Pinpoint the cell where the given text exists, returning its (x, y) midpoint coordinate. 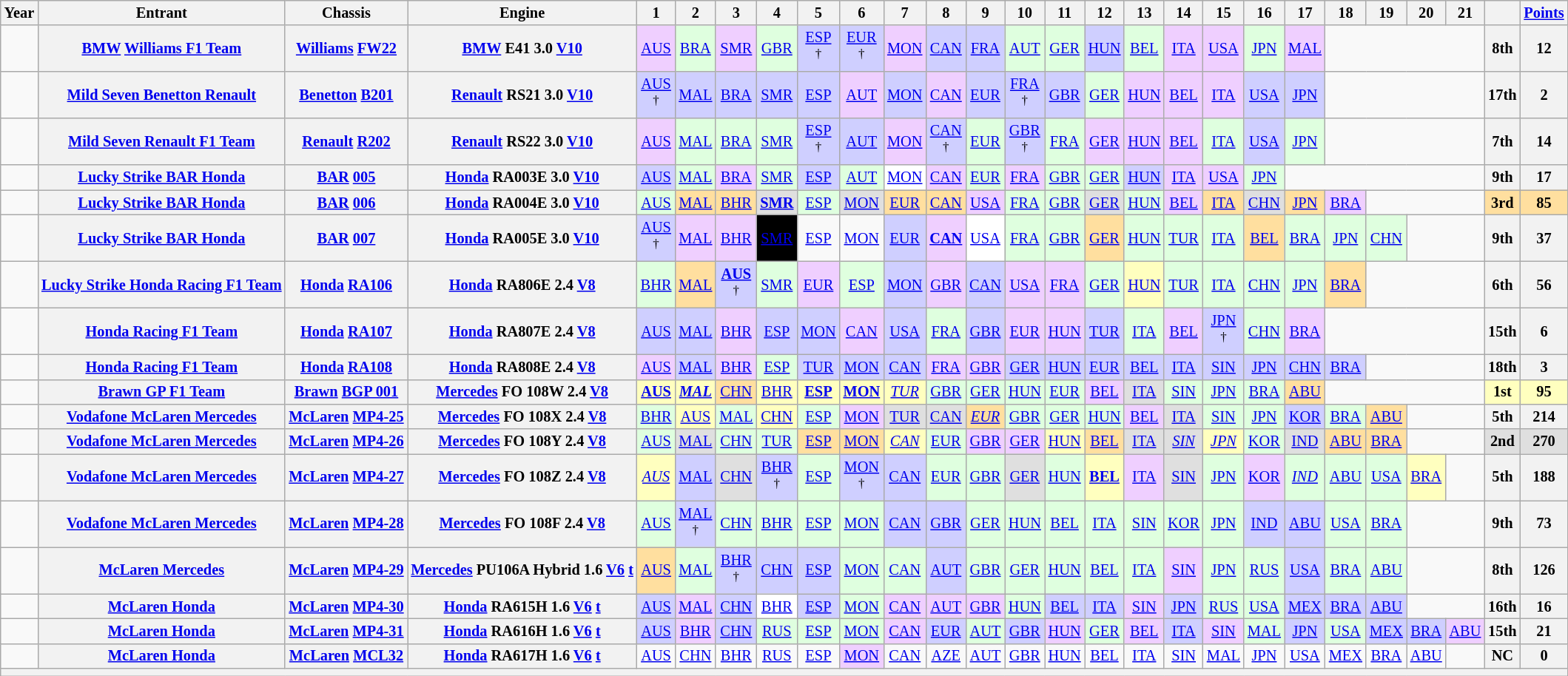
McLaren MP4-27 (346, 478)
95 (1544, 392)
Mercedes FO 108Z 2.4 V8 (522, 478)
Lucky Strike Honda Racing F1 Team (161, 284)
BAR 005 (346, 178)
MAL† (696, 524)
6th (1502, 284)
7th (1502, 142)
Honda RA806E 2.4 V8 (522, 284)
13 (1144, 13)
Benetton B201 (346, 95)
FRA† (1025, 95)
0 (1544, 656)
McLaren MP4-28 (346, 524)
Honda RA807E 2.4 V8 (522, 331)
Renault RS22 3.0 V10 (522, 142)
McLaren Mercedes (161, 571)
BAR 007 (346, 238)
Honda RA616H 1.6 V6 t (522, 631)
3rd (1502, 203)
Renault R202 (346, 142)
McLaren MP4-26 (346, 442)
Honda RA003E 3.0 V10 (522, 178)
Honda RA107 (346, 331)
JPN† (1224, 331)
Points (1544, 13)
11 (1065, 13)
BAR 006 (346, 203)
Engine (522, 13)
MON† (862, 478)
Year (19, 13)
AZE (946, 656)
McLaren MP4-25 (346, 416)
16th (1502, 606)
8 (946, 13)
17th (1502, 95)
85 (1544, 203)
9 (986, 13)
56 (1544, 284)
Mild Seven Renault F1 Team (161, 142)
McLaren MP4-29 (346, 571)
McLaren MP4-31 (346, 631)
BMW Williams F1 Team (161, 49)
Mercedes FO 108W 2.4 V8 (522, 392)
Honda RA106 (346, 284)
214 (1544, 416)
Honda RA108 (346, 367)
Chassis (346, 13)
19 (1387, 13)
15 (1224, 13)
NC (1502, 656)
Brawn BGP 001 (346, 392)
Mild Seven Benetton Renault (161, 95)
10 (1025, 13)
GBR† (1025, 142)
Honda RA808E 2.4 V8 (522, 367)
4 (777, 13)
Mercedes FO 108F 2.4 V8 (522, 524)
2nd (1502, 442)
Honda RA004E 3.0 V10 (522, 203)
Honda RA617H 1.6 V6 t (522, 656)
73 (1544, 524)
Honda RA005E 3.0 V10 (522, 238)
270 (1544, 442)
7 (904, 13)
McLaren MCL32 (346, 656)
126 (1544, 571)
Mercedes PU106A Hybrid 1.6 V6 t (522, 571)
1 (656, 13)
CAN† (946, 142)
McLaren MP4-30 (346, 606)
Williams FW22 (346, 49)
Mercedes FO 108X 2.4 V8 (522, 416)
Renault RS21 3.0 V10 (522, 95)
1st (1502, 392)
5 (818, 13)
Mercedes FO 108Y 2.4 V8 (522, 442)
37 (1544, 238)
Honda RA615H 1.6 V6 t (522, 606)
Brawn GP F1 Team (161, 392)
18 (1345, 13)
188 (1544, 478)
Entrant (161, 13)
BMW E41 3.0 V10 (522, 49)
EUR† (862, 49)
18th (1502, 367)
20 (1427, 13)
